Pinpoint the cell where the given text exists, returning its [x, y] midpoint coordinate. 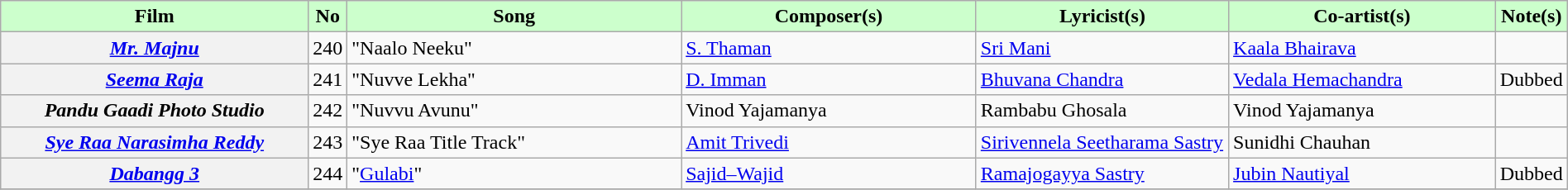
Kaala Bhairava [1363, 48]
241 [327, 79]
No [327, 17]
Sunidhi Chauhan [1363, 142]
"Nuvvu Avunu" [514, 111]
Rambabu Ghosala [1102, 111]
Ramajogayya Sastry [1102, 173]
242 [327, 111]
"Gulabi" [514, 173]
Dabangg 3 [155, 173]
Sirivennela Seetharama Sastry [1102, 142]
Film [155, 17]
Sye Raa Narasimha Reddy [155, 142]
243 [327, 142]
Jubin Nautiyal [1363, 173]
244 [327, 173]
S. Thaman [829, 48]
Vedala Hemachandra [1363, 79]
Bhuvana Chandra [1102, 79]
Sri Mani [1102, 48]
Pandu Gaadi Photo Studio [155, 111]
Co-artist(s) [1363, 17]
Lyricist(s) [1102, 17]
240 [327, 48]
"Naalo Neeku" [514, 48]
Mr. Majnu [155, 48]
Song [514, 17]
Amit Trivedi [829, 142]
Sajid–Wajid [829, 173]
Note(s) [1532, 17]
"Sye Raa Title Track" [514, 142]
Seema Raja [155, 79]
Composer(s) [829, 17]
"Nuvve Lekha" [514, 79]
D. Imman [829, 79]
